Capture the cell that displays the provided text and extract its (x, y) central coordinate. 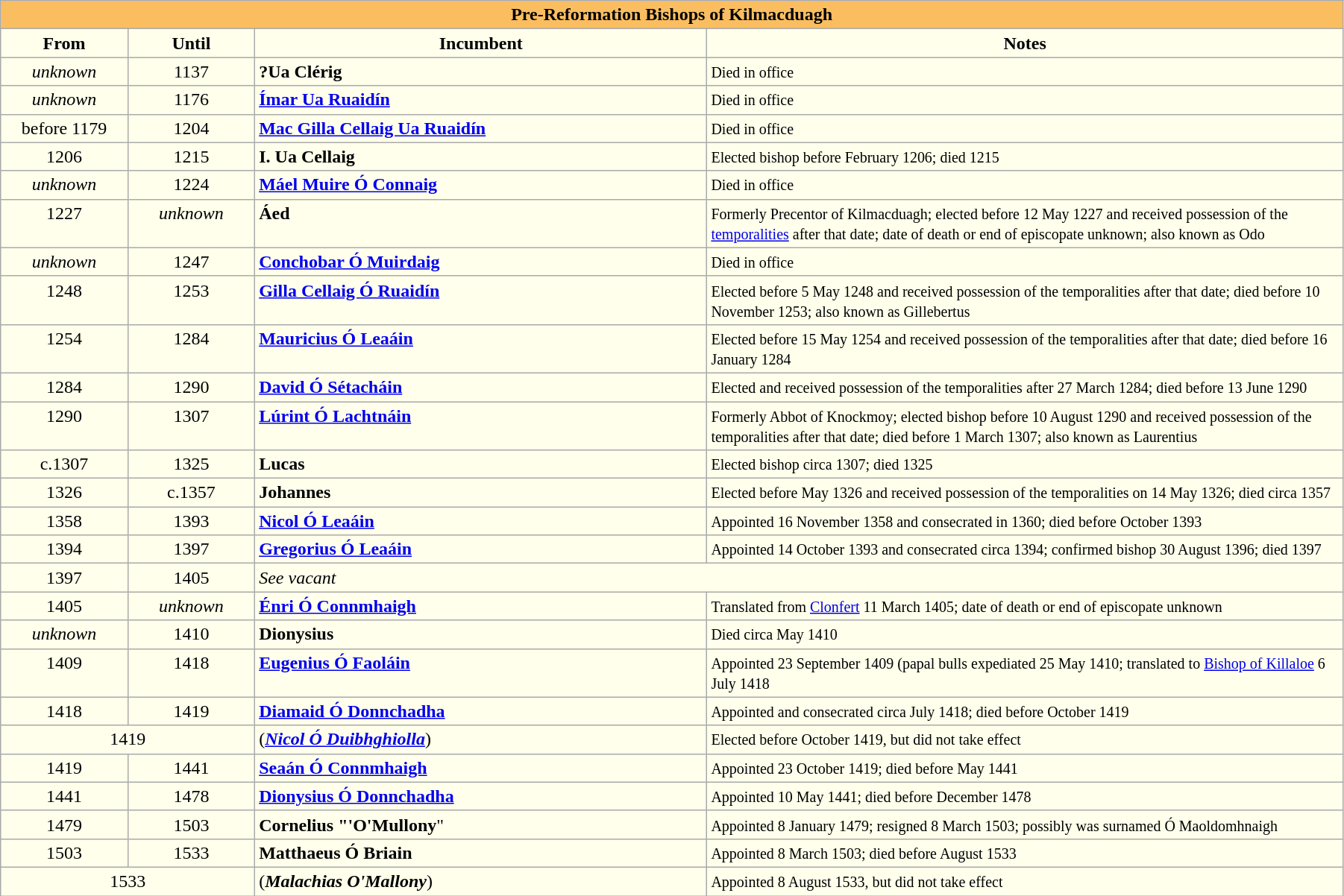
1479 (64, 824)
Elected before 15 May 1254 and received possession of the temporalities after that date; died before 16 January 1284 (1025, 349)
Appointed 23 September 1409 (papal bulls expediated 25 May 1410; translated to Bishop of Killaloe 6 July 1418 (1025, 672)
From (64, 43)
Elected bishop before February 1206; died 1215 (1025, 157)
Diamaid Ó Donnchadha (481, 711)
1204 (191, 128)
?Ua Clérig (481, 72)
Seaán Ó Connmhaigh (481, 768)
1176 (191, 100)
(Malachias O'Mallony) (481, 881)
c.1357 (191, 493)
1410 (191, 634)
Elected and received possession of the temporalities after 27 March 1284; died before 13 June 1290 (1025, 387)
1409 (64, 672)
Appointed and consecrated circa July 1418; died before October 1419 (1025, 711)
I. Ua Cellaig (481, 157)
Until (191, 43)
Pre-Reformation Bishops of Kilmacduagh (672, 15)
Elected bishop circa 1307; died 1325 (1025, 464)
Nicol Ó Leaáin (481, 521)
1215 (191, 157)
Lúrint Ó Lachtnáin (481, 425)
Ímar Ua Ruaidín (481, 100)
1307 (191, 425)
Appointed 16 November 1358 and consecrated in 1360; died before October 1393 (1025, 521)
1393 (191, 521)
Énri Ó Connmhaigh (481, 606)
1254 (64, 349)
Dionysius Ó Donnchadha (481, 796)
1394 (64, 549)
1253 (191, 300)
Máel Muire Ó Connaig (481, 185)
1206 (64, 157)
Áed (481, 224)
Johannes (481, 493)
Appointed 10 May 1441; died before December 1478 (1025, 796)
Elected before 5 May 1248 and received possession of the temporalities after that date; died before 10 November 1253; also known as Gillebertus (1025, 300)
1247 (191, 262)
before 1179 (64, 128)
1325 (191, 464)
Translated from Clonfert 11 March 1405; date of death or end of episcopate unknown (1025, 606)
Matthaeus Ó Briain (481, 853)
Died circa May 1410 (1025, 634)
Cornelius "'O'Mullony" (481, 824)
1478 (191, 796)
(Nicol Ó Duibhghiolla) (481, 739)
Appointed 8 January 1479; resigned 8 March 1503; possibly was surnamed Ó Maoldomhnaigh (1025, 824)
c.1307 (64, 464)
Mac Gilla Cellaig Ua Ruaidín (481, 128)
1358 (64, 521)
Elected before May 1326 and received possession of the temporalities on 14 May 1326; died circa 1357 (1025, 493)
Eugenius Ó Faoláin (481, 672)
See vacant (800, 578)
Gilla Cellaig Ó Ruaidín (481, 300)
Appointed 23 October 1419; died before May 1441 (1025, 768)
David Ó Sétacháin (481, 387)
1137 (191, 72)
Conchobar Ó Muirdaig (481, 262)
1326 (64, 493)
Dionysius (481, 634)
Gregorius Ó Leaáin (481, 549)
Appointed 8 March 1503; died before August 1533 (1025, 853)
Appointed 14 October 1393 and consecrated circa 1394; confirmed bishop 30 August 1396; died 1397 (1025, 549)
Appointed 8 August 1533, but did not take effect (1025, 881)
Notes (1025, 43)
Elected before October 1419, but did not take effect (1025, 739)
Mauricius Ó Leaáin (481, 349)
1227 (64, 224)
1248 (64, 300)
Incumbent (481, 43)
1224 (191, 185)
Lucas (481, 464)
